Capture the cell that displays the provided text and extract its [X, Y] central coordinate. 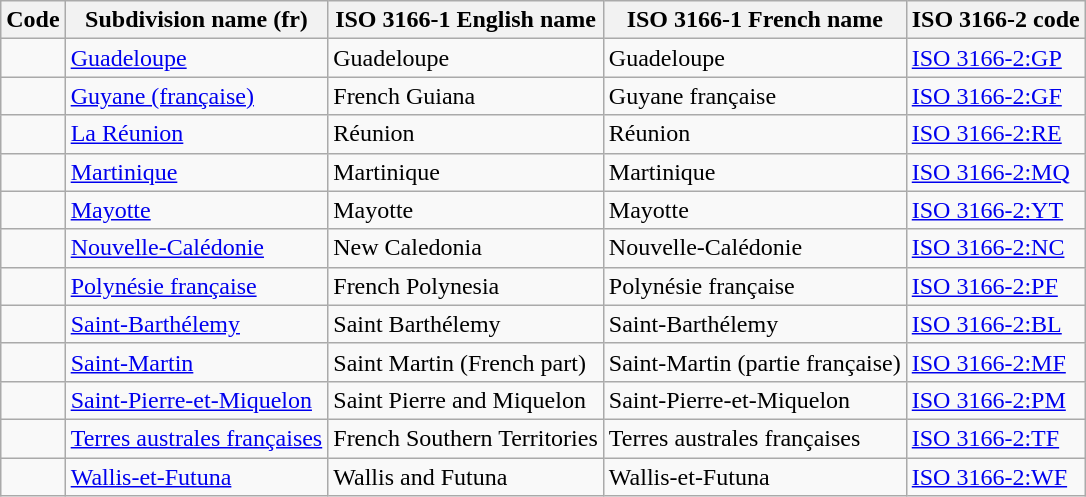
New Caledonia [466, 248]
ISO 3166-1 French name [754, 20]
Subdivision name (fr) [196, 20]
ISO 3166-2:GP [996, 58]
Code [33, 20]
ISO 3166-2:WF [996, 477]
ISO 3166-2:BL [996, 324]
ISO 3166-2:PF [996, 286]
Saint Barthélemy [466, 324]
ISO 3166-2:NC [996, 248]
Guyane française [754, 96]
Saint-Martin (partie française) [754, 362]
Saint Pierre and Miquelon [466, 400]
French Guiana [466, 96]
Guyane (française) [196, 96]
ISO 3166-2 code [996, 20]
Wallis and Futuna [466, 477]
French Southern Territories [466, 438]
Saint Martin (French part) [466, 362]
French Polynesia [466, 286]
ISO 3166-1 English name [466, 20]
ISO 3166-2:RE [996, 134]
ISO 3166-2:PM [996, 400]
ISO 3166-2:MQ [996, 172]
ISO 3166-2:GF [996, 96]
ISO 3166-2:YT [996, 210]
ISO 3166-2:MF [996, 362]
ISO 3166-2:TF [996, 438]
La Réunion [196, 134]
Saint-Martin [196, 362]
